Determine the (X, Y) coordinate at the center of the cell enclosing the given text.  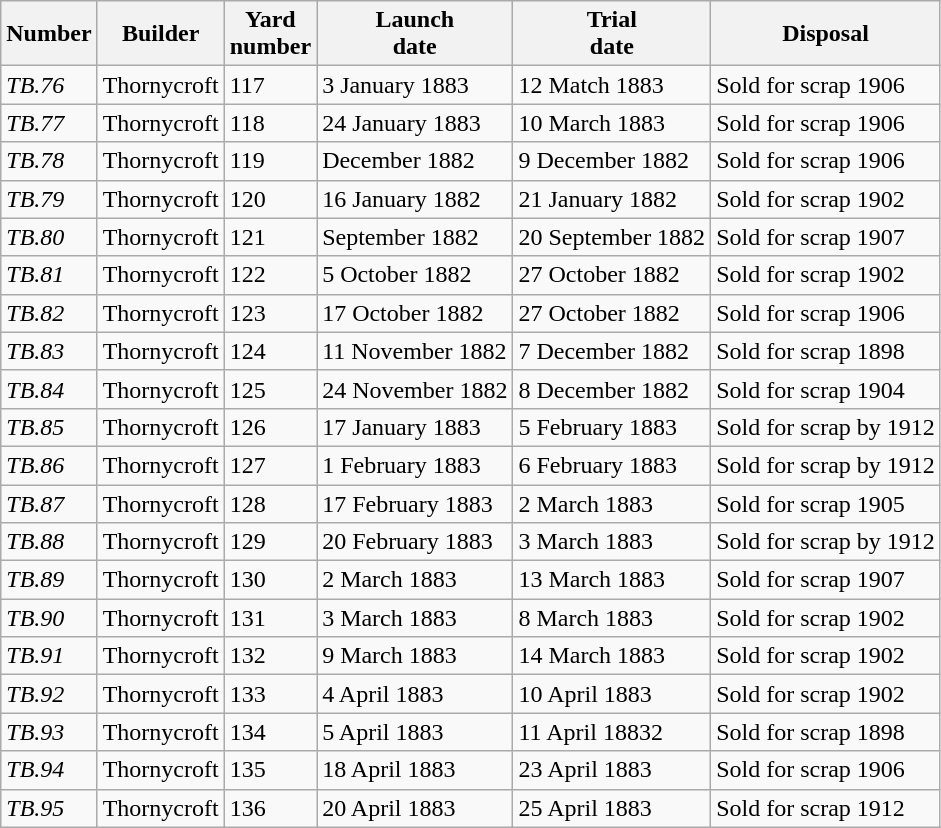
TB.76 (49, 85)
17 October 1882 (415, 313)
TB.86 (49, 465)
7 December 1882 (612, 351)
118 (270, 123)
134 (270, 732)
10 April 1883 (612, 694)
Yardnumber (270, 34)
129 (270, 542)
21 January 1882 (612, 199)
5 February 1883 (612, 427)
Number (49, 34)
9 December 1882 (612, 161)
128 (270, 503)
TB.93 (49, 732)
September 1882 (415, 237)
10 March 1883 (612, 123)
Sold for scrap 1904 (826, 389)
TB.77 (49, 123)
Builder (160, 34)
TB.80 (49, 237)
125 (270, 389)
25 April 1883 (612, 808)
136 (270, 808)
TB.85 (49, 427)
TB.81 (49, 275)
11 April 18832 (612, 732)
127 (270, 465)
20 September 1882 (612, 237)
24 November 1882 (415, 389)
TB.78 (49, 161)
TB.84 (49, 389)
123 (270, 313)
124 (270, 351)
3 January 1883 (415, 85)
9 March 1883 (415, 656)
131 (270, 618)
17 January 1883 (415, 427)
Disposal (826, 34)
16 January 1882 (415, 199)
14 March 1883 (612, 656)
Sold for scrap 1905 (826, 503)
20 February 1883 (415, 542)
119 (270, 161)
1 February 1883 (415, 465)
TB.90 (49, 618)
TB.95 (49, 808)
8 March 1883 (612, 618)
117 (270, 85)
8 December 1882 (612, 389)
12 Match 1883 (612, 85)
5 October 1882 (415, 275)
132 (270, 656)
Trialdate (612, 34)
December 1882 (415, 161)
126 (270, 427)
20 April 1883 (415, 808)
5 April 1883 (415, 732)
TB.88 (49, 542)
24 January 1883 (415, 123)
17 February 1883 (415, 503)
TB.92 (49, 694)
23 April 1883 (612, 770)
TB.87 (49, 503)
121 (270, 237)
TB.82 (49, 313)
Sold for scrap 1912 (826, 808)
TB.91 (49, 656)
135 (270, 770)
133 (270, 694)
TB.89 (49, 580)
130 (270, 580)
6 February 1883 (612, 465)
4 April 1883 (415, 694)
13 March 1883 (612, 580)
Launchdate (415, 34)
TB.83 (49, 351)
11 November 1882 (415, 351)
120 (270, 199)
TB.79 (49, 199)
18 April 1883 (415, 770)
122 (270, 275)
TB.94 (49, 770)
